Determine the (x, y) coordinate at the center of the cell enclosing the given text.  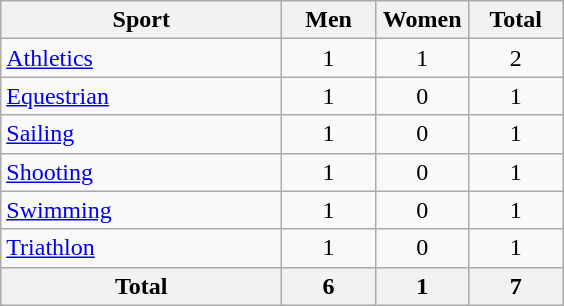
Triathlon (142, 248)
Men (329, 20)
Sailing (142, 134)
Athletics (142, 58)
Women (422, 20)
Swimming (142, 210)
Equestrian (142, 96)
Shooting (142, 172)
2 (516, 58)
6 (329, 286)
Sport (142, 20)
7 (516, 286)
